Output the (X, Y) coordinate of the center of the cell containing the given text.  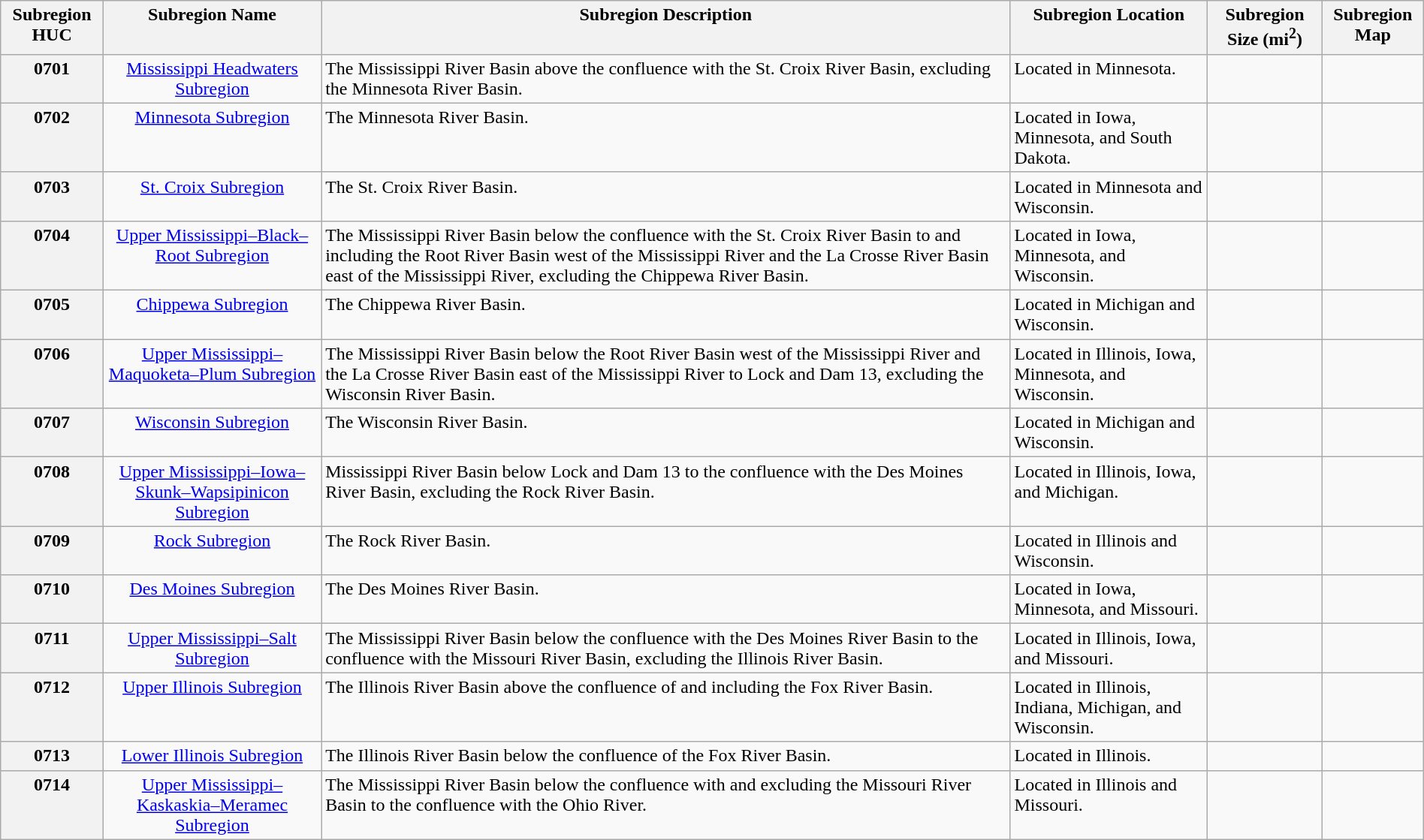
0709 (53, 551)
Upper Mississippi–Salt Subregion (212, 649)
0708 (53, 492)
Located in Minnesota. (1109, 78)
Subregion Location (1109, 28)
Located in Illinois, Iowa, and Missouri. (1109, 649)
0702 (53, 137)
Located in Illinois, Iowa, and Michigan. (1109, 492)
Located in Iowa, Minnesota, and Missouri. (1109, 599)
0711 (53, 649)
Upper Illinois Subregion (212, 707)
Located in Illinois and Wisconsin. (1109, 551)
Upper Mississippi–Black–Root Subregion (212, 255)
0710 (53, 599)
The Mississippi River Basin above the confluence with the St. Croix River Basin, excluding the Minnesota River Basin. (665, 78)
0704 (53, 255)
St. Croix Subregion (212, 197)
The Minnesota River Basin. (665, 137)
Located in Illinois, Indiana, Michigan, and Wisconsin. (1109, 707)
Subregion Size (mi2) (1265, 28)
Upper Mississippi–Maquoketa–Plum Subregion (212, 374)
The Wisconsin River Basin. (665, 432)
The Mississippi River Basin below the confluence with and excluding the Missouri River Basin to the confluence with the Ohio River. (665, 805)
The Rock River Basin. (665, 551)
Subregion Name (212, 28)
The Illinois River Basin above the confluence of and including the Fox River Basin. (665, 707)
The Illinois River Basin below the confluence of the Fox River Basin. (665, 756)
Located in Illinois, Iowa, Minnesota, and Wisconsin. (1109, 374)
Located in Iowa, Minnesota, and Wisconsin. (1109, 255)
Subregion HUC (53, 28)
0712 (53, 707)
0703 (53, 197)
0701 (53, 78)
Mississippi Headwaters Subregion (212, 78)
Mississippi River Basin below Lock and Dam 13 to the confluence with the Des Moines River Basin, excluding the Rock River Basin. (665, 492)
Minnesota Subregion (212, 137)
Located in Minnesota and Wisconsin. (1109, 197)
Located in Illinois. (1109, 756)
0706 (53, 374)
Located in Illinois and Missouri. (1109, 805)
0713 (53, 756)
Rock Subregion (212, 551)
Chippewa Subregion (212, 315)
Upper Mississippi–Kaskaskia–Meramec Subregion (212, 805)
Des Moines Subregion (212, 599)
Subregion Map (1373, 28)
0705 (53, 315)
The Chippewa River Basin. (665, 315)
Lower Illinois Subregion (212, 756)
0707 (53, 432)
Subregion Description (665, 28)
Wisconsin Subregion (212, 432)
0714 (53, 805)
The Des Moines River Basin. (665, 599)
Located in Iowa, Minnesota, and South Dakota. (1109, 137)
The St. Croix River Basin. (665, 197)
Upper Mississippi–Iowa–Skunk–Wapsipinicon Subregion (212, 492)
